Extract the [X, Y] coordinate from the center of the cell holding the provided text.  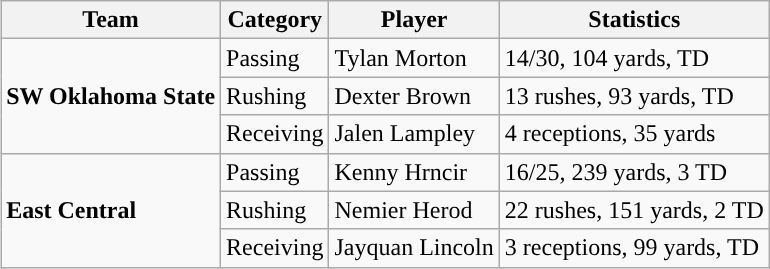
Player [414, 20]
Dexter Brown [414, 96]
Jayquan Lincoln [414, 248]
14/30, 104 yards, TD [634, 58]
Nemier Herod [414, 210]
Category [275, 20]
Kenny Hrncir [414, 172]
16/25, 239 yards, 3 TD [634, 172]
Jalen Lampley [414, 134]
Team [111, 20]
22 rushes, 151 yards, 2 TD [634, 210]
3 receptions, 99 yards, TD [634, 248]
Statistics [634, 20]
13 rushes, 93 yards, TD [634, 96]
SW Oklahoma State [111, 96]
4 receptions, 35 yards [634, 134]
Tylan Morton [414, 58]
East Central [111, 210]
